Pinpoint the cell where the given text exists, returning its (X, Y) midpoint coordinate. 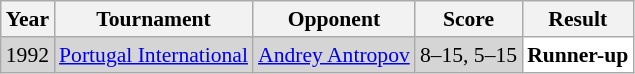
Tournament (154, 19)
8–15, 5–15 (468, 55)
Opponent (334, 19)
1992 (28, 55)
Year (28, 19)
Andrey Antropov (334, 55)
Portugal International (154, 55)
Runner-up (578, 55)
Result (578, 19)
Score (468, 19)
